Capture the cell that displays the provided text and extract its [x, y] central coordinate. 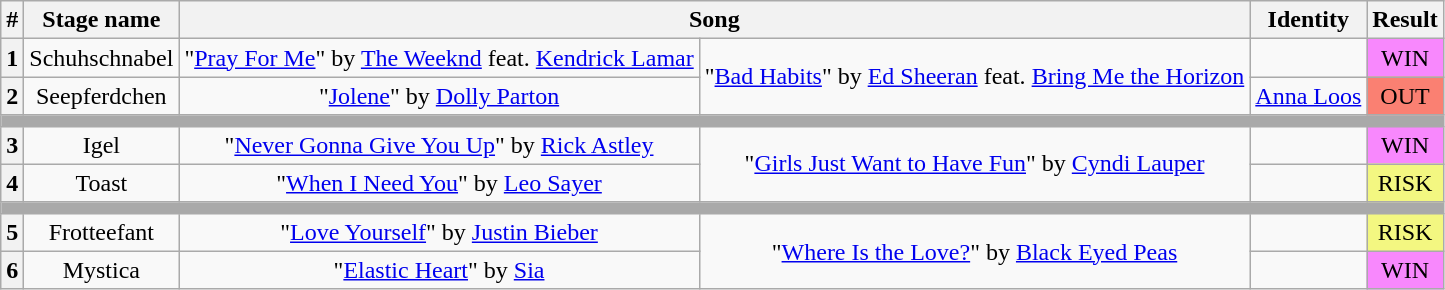
# [12, 20]
3 [12, 145]
Schuhschnabel [102, 58]
"Never Gonna Give You Up" by Rick Astley [439, 145]
5 [12, 232]
Seepferdchen [102, 96]
"Love Yourself" by Justin Bieber [439, 232]
Stage name [102, 20]
Result [1405, 20]
Mystica [102, 270]
6 [12, 270]
Identity [1308, 20]
"Girls Just Want to Have Fun" by Cyndi Lauper [974, 164]
Song [714, 20]
"Jolene" by Dolly Parton [439, 96]
"Pray For Me" by The Weeknd feat. Kendrick Lamar [439, 58]
"Where Is the Love?" by Black Eyed Peas [974, 251]
Igel [102, 145]
"Bad Habits" by Ed Sheeran feat. Bring Me the Horizon [974, 77]
2 [12, 96]
"When I Need You" by Leo Sayer [439, 183]
4 [12, 183]
Frotteefant [102, 232]
"Elastic Heart" by Sia [439, 270]
OUT [1405, 96]
1 [12, 58]
Toast [102, 183]
Anna Loos [1308, 96]
